Identify which cell holds the provided text, then report its [X, Y] central coordinate. 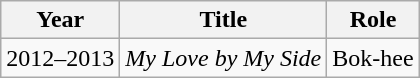
My Love by My Side [224, 58]
Year [60, 20]
Title [224, 20]
2012–2013 [60, 58]
Bok-hee [373, 58]
Role [373, 20]
